Return [X, Y] of the center of cell containing provided text 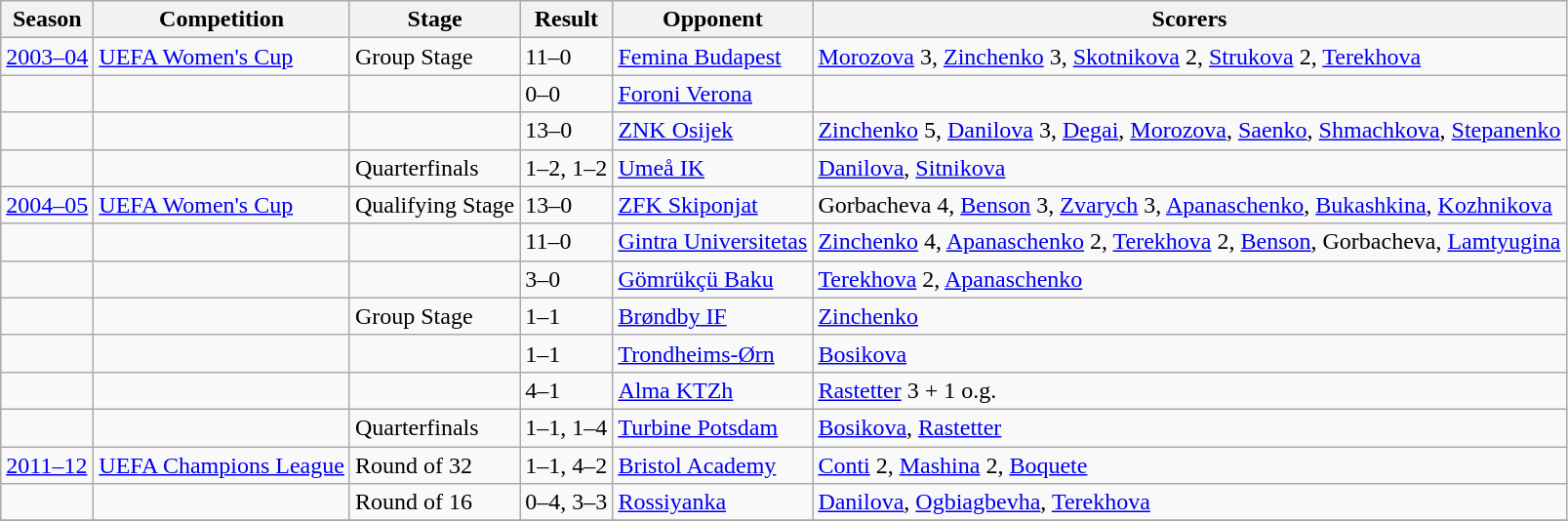
Bosikova, Rastetter [1189, 427]
0–4, 3–3 [566, 502]
Opponent [712, 20]
Bristol Academy [712, 465]
1–1, 1–4 [566, 427]
Competition [222, 20]
Zinchenko [1189, 316]
Umeå IK [712, 168]
Rastetter 3 + 1 o.g. [1189, 390]
Gorbacheva 4, Benson 3, Zvarych 3, Apanaschenko, Bukashkina, Kozhnikova [1189, 205]
2011–12 [47, 465]
1–2, 1–2 [566, 168]
UEFA Champions League [222, 465]
Brøndby IF [712, 316]
Turbine Potsdam [712, 427]
Stage [434, 20]
1–1, 4–2 [566, 465]
Gömrükçü Baku [712, 279]
Zinchenko 4, Apanaschenko 2, Terekhova 2, Benson, Gorbacheva, Lamtyugina [1189, 242]
Qualifying Stage [434, 205]
Zinchenko 5, Danilova 3, Degai, Morozova, Saenko, Shmachkova, Stepanenko [1189, 131]
Result [566, 20]
Scorers [1189, 20]
Round of 32 [434, 465]
Round of 16 [434, 502]
3–0 [566, 279]
4–1 [566, 390]
Alma KTZh [712, 390]
2003–04 [47, 57]
Foroni Verona [712, 94]
Terekhova 2, Apanaschenko [1189, 279]
Season [47, 20]
2004–05 [47, 205]
ZNK Osijek [712, 131]
Conti 2, Mashina 2, Boquete [1189, 465]
Gintra Universitetas [712, 242]
Danilova, Ogbiagbevha, Terekhova [1189, 502]
Rossiyanka [712, 502]
Trondheims-Ørn [712, 353]
ZFK Skiponjat [712, 205]
0–0 [566, 94]
Danilova, Sitnikova [1189, 168]
Bosikova [1189, 353]
Femina Budapest [712, 57]
Morozova 3, Zinchenko 3, Skotnikova 2, Strukova 2, Terekhova [1189, 57]
